From the cell containing the given text, extract its center point as (X, Y) coordinate. 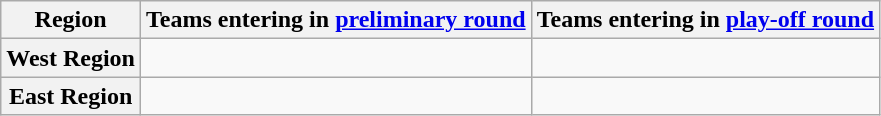
Teams entering in play-off round (705, 20)
Teams entering in preliminary round (336, 20)
Region (71, 20)
West Region (71, 58)
East Region (71, 96)
